Search for the cell housing the specified text and yield its (X, Y) center coordinate. 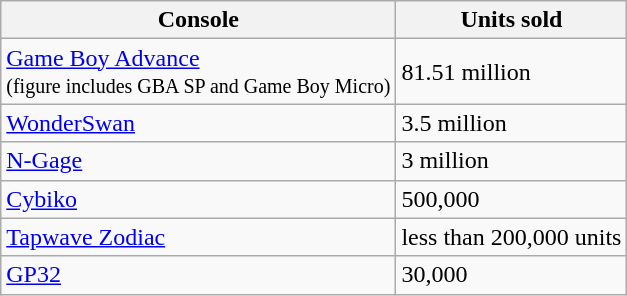
81.51 million (512, 72)
Console (198, 20)
3.5 million (512, 123)
less than 200,000 units (512, 237)
Game Boy Advance (figure includes GBA SP and Game Boy Micro) (198, 72)
3 million (512, 161)
30,000 (512, 275)
WonderSwan (198, 123)
Units sold (512, 20)
Tapwave Zodiac (198, 237)
Cybiko (198, 199)
GP32 (198, 275)
500,000 (512, 199)
N-Gage (198, 161)
